Scan for the cell matching the given text and deliver its [X, Y] coordinate at center. 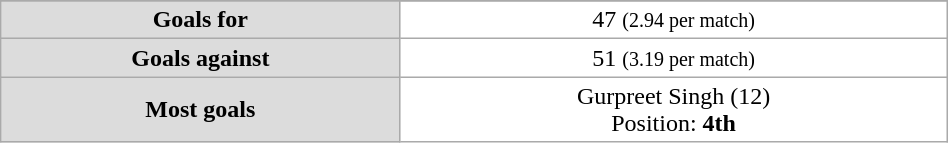
51 (3.19 per match) [674, 58]
Goals against [200, 58]
Most goals [200, 110]
Gurpreet Singh (12) Position: 4th [674, 110]
Goals for [200, 20]
47 (2.94 per match) [674, 20]
